Search for the cell housing the specified text and yield its [x, y] center coordinate. 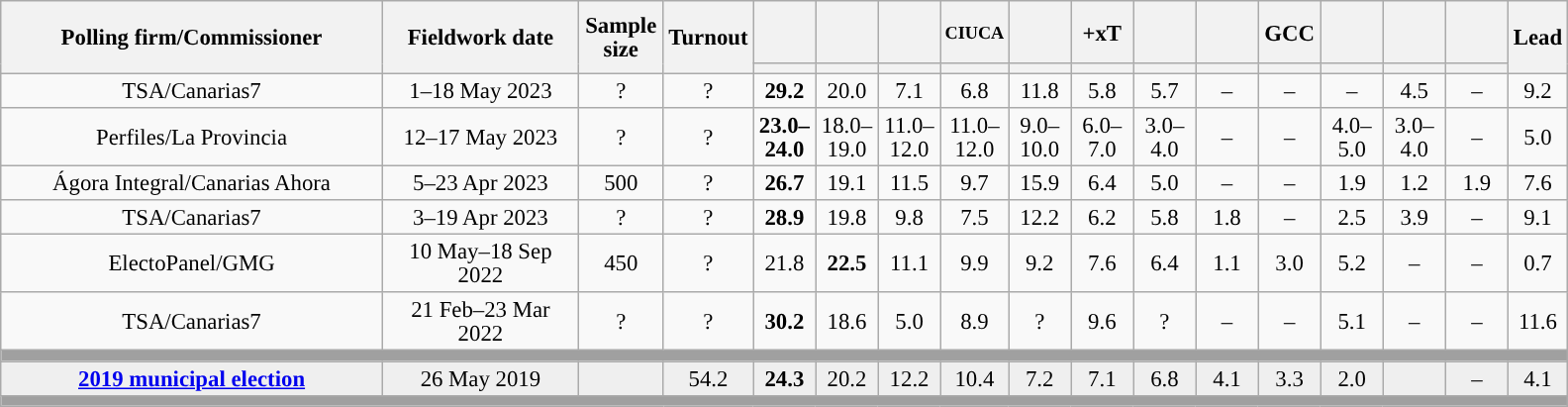
11.6 [1537, 323]
1.2 [1414, 184]
26.7 [784, 184]
1.1 [1227, 263]
6.2 [1103, 218]
30.2 [784, 323]
6.0–7.0 [1103, 137]
20.0 [847, 91]
4.0–5.0 [1352, 137]
19.8 [847, 218]
22.5 [847, 263]
Sample size [621, 38]
1.8 [1227, 218]
8.9 [974, 323]
2019 municipal election [192, 378]
5–23 Apr 2023 [480, 184]
21.8 [784, 263]
CIUCA [974, 32]
4.5 [1414, 91]
9.1 [1537, 218]
GCC [1289, 32]
Turnout [709, 38]
18.0–19.0 [847, 137]
450 [621, 263]
26 May 2019 [480, 378]
11.1 [909, 263]
9.7 [974, 184]
7.2 [1039, 378]
Polling firm/Commissioner [192, 38]
18.6 [847, 323]
Fieldwork date [480, 38]
+xT [1103, 32]
2.0 [1352, 378]
5.1 [1352, 323]
1–18 May 2023 [480, 91]
54.2 [709, 378]
24.3 [784, 378]
20.2 [847, 378]
28.9 [784, 218]
10.4 [974, 378]
11.8 [1039, 91]
12–17 May 2023 [480, 137]
19.1 [847, 184]
29.2 [784, 91]
9.6 [1103, 323]
7.5 [974, 218]
23.0–24.0 [784, 137]
10 May–18 Sep 2022 [480, 263]
11.5 [909, 184]
5.2 [1352, 263]
9.0–10.0 [1039, 137]
5.7 [1164, 91]
Lead [1537, 38]
3.9 [1414, 218]
Perfiles/La Provincia [192, 137]
3.3 [1289, 378]
21 Feb–23 Mar 2022 [480, 323]
0.7 [1537, 263]
9.8 [909, 218]
2.5 [1352, 218]
3–19 Apr 2023 [480, 218]
500 [621, 184]
ElectoPanel/GMG [192, 263]
Ágora Integral/Canarias Ahora [192, 184]
15.9 [1039, 184]
3.0 [1289, 263]
9.9 [974, 263]
